Capture the cell that displays the provided text and extract its (X, Y) central coordinate. 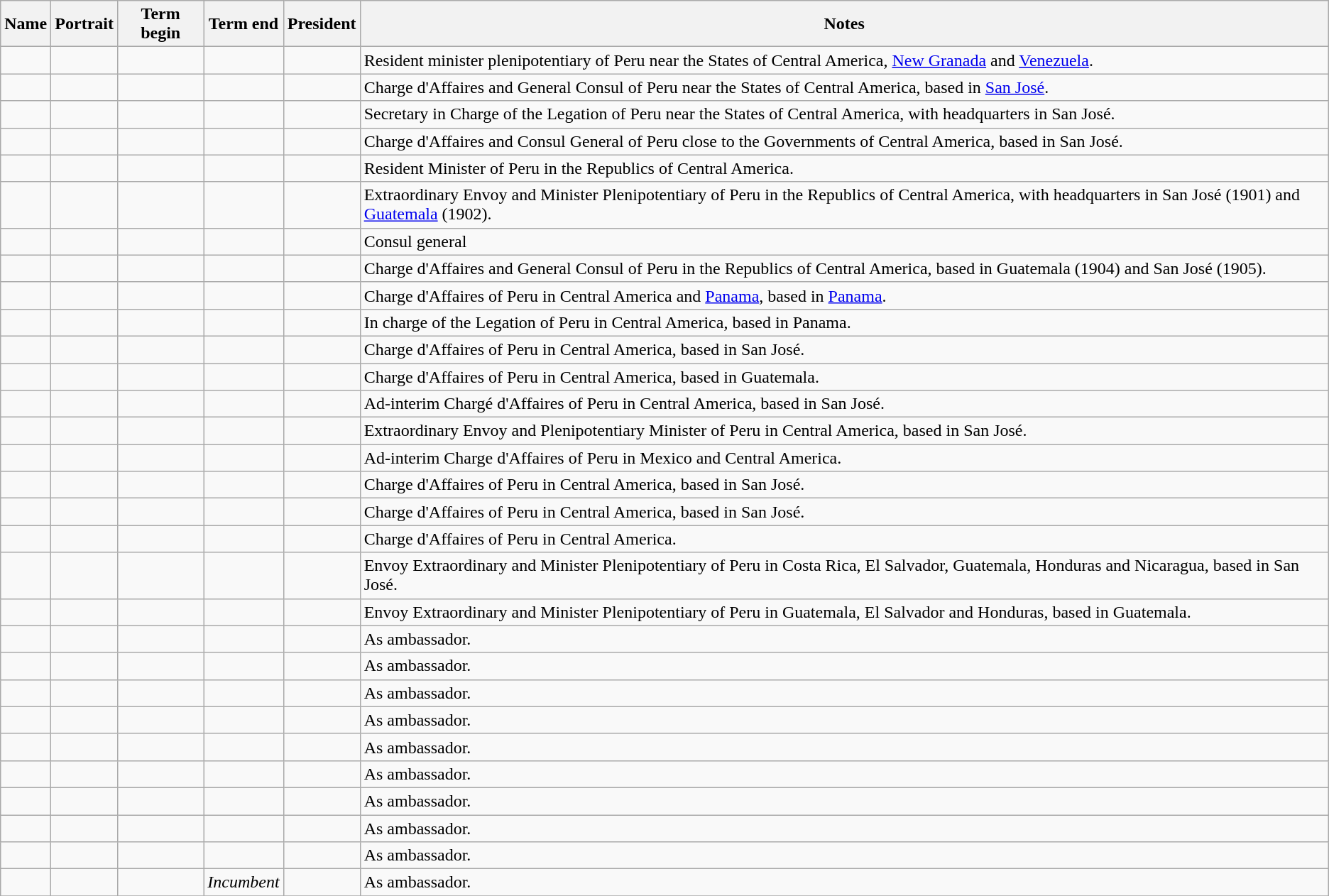
Resident minister plenipotentiary of Peru near the States of Central America, New Granada and Venezuela. (844, 60)
Notes (844, 24)
Ad-interim Charge d'Affaires of Peru in Mexico and Central America. (844, 458)
In charge of the Legation of Peru in Central America, based in Panama. (844, 322)
Envoy Extraordinary and Minister Plenipotentiary of Peru in Guatemala, El Salvador and Honduras, based in Guatemala. (844, 612)
Charge d'Affaires of Peru in Central America and Panama, based in Panama. (844, 295)
Name (26, 24)
Term begin (160, 24)
Charge d'Affaires of Peru in Central America, based in Guatemala. (844, 377)
Consul general (844, 241)
Portrait (84, 24)
Extraordinary Envoy and Plenipotentiary Minister of Peru in Central America, based in San José. (844, 431)
Charge d'Affaires and Consul General of Peru close to the Governments of Central America, based in San José. (844, 141)
Term end (244, 24)
Charge d'Affaires of Peru in Central America. (844, 539)
Charge d'Affaires and General Consul of Peru in the Republics of Central America, based in Guatemala (1904) and San José (1905). (844, 268)
Ad-interim Chargé d'Affaires of Peru in Central America, based in San José. (844, 404)
Envoy Extraordinary and Minister Plenipotentiary of Peru in Costa Rica, El Salvador, Guatemala, Honduras and Nicaragua, based in San José. (844, 575)
Secretary in Charge of the Legation of Peru near the States of Central America, with headquarters in San José. (844, 114)
Resident Minister of Peru in the Republics of Central America. (844, 168)
Charge d'Affaires and General Consul of Peru near the States of Central America, based in San José. (844, 87)
President (322, 24)
Incumbent (244, 883)
